Provide the [X, Y] coordinate of the cell's center where the given text is located.  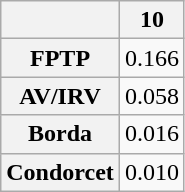
10 [152, 20]
Borda [60, 134]
0.058 [152, 96]
0.010 [152, 172]
AV/IRV [60, 96]
0.166 [152, 58]
FPTP [60, 58]
0.016 [152, 134]
Condorcet [60, 172]
